Locate the cell with the specified text and output its [X, Y] center coordinate. 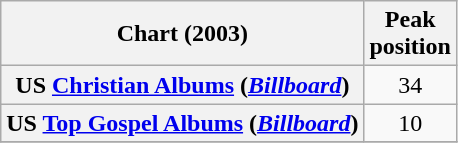
Chart (2003) [182, 34]
10 [410, 123]
34 [410, 85]
US Top Gospel Albums (Billboard) [182, 123]
Peakposition [410, 34]
US Christian Albums (Billboard) [182, 85]
